Search for the cell housing the specified text and yield its [x, y] center coordinate. 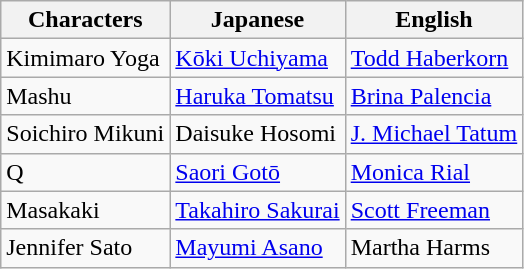
Soichiro Mikuni [86, 134]
Haruka Tomatsu [258, 96]
Kōki Uchiyama [258, 58]
J. Michael Tatum [434, 134]
Mashu [86, 96]
Masakaki [86, 210]
Brina Palencia [434, 96]
Q [86, 172]
Todd Haberkorn [434, 58]
Jennifer Sato [86, 248]
Characters [86, 20]
English [434, 20]
Monica Rial [434, 172]
Scott Freeman [434, 210]
Japanese [258, 20]
Saori Gotō [258, 172]
Takahiro Sakurai [258, 210]
Kimimaro Yoga [86, 58]
Martha Harms [434, 248]
Mayumi Asano [258, 248]
Daisuke Hosomi [258, 134]
